Extract the [x, y] coordinate from the center of the cell holding the provided text.  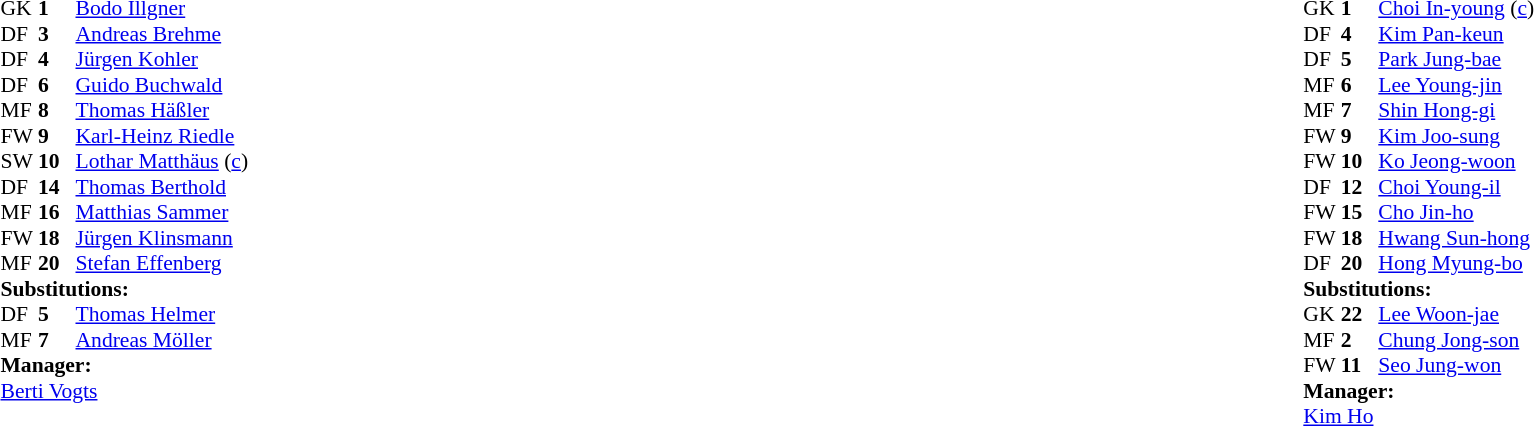
Karl-Heinz Riedle [162, 136]
Thomas Helmer [162, 315]
Hong Myung-bo [1456, 263]
Andreas Möller [162, 340]
Lothar Matthäus (c) [162, 161]
Berti Vogts [124, 391]
12 [1360, 187]
Kim Joo-sung [1456, 136]
Lee Young-jin [1456, 85]
3 [57, 34]
Matthias Sammer [162, 213]
Kim Pan-keun [1456, 34]
16 [57, 213]
Cho Jin-ho [1456, 213]
Park Jung-bae [1456, 59]
Ko Jeong-woon [1456, 161]
Thomas Berthold [162, 187]
Lee Woon-jae [1456, 315]
Chung Jong-son [1456, 340]
15 [1360, 213]
14 [57, 187]
Choi Young-il [1456, 187]
22 [1360, 315]
Thomas Häßler [162, 111]
Jürgen Klinsmann [162, 238]
11 [1360, 365]
Stefan Effenberg [162, 263]
Andreas Brehme [162, 34]
Shin Hong-gi [1456, 111]
SW [19, 161]
Jürgen Kohler [162, 59]
8 [57, 111]
Seo Jung-won [1456, 365]
2 [1360, 340]
Hwang Sun-hong [1456, 238]
GK [1322, 315]
Guido Buchwald [162, 85]
